Scan for the cell matching the given text and deliver its (x, y) coordinate at center. 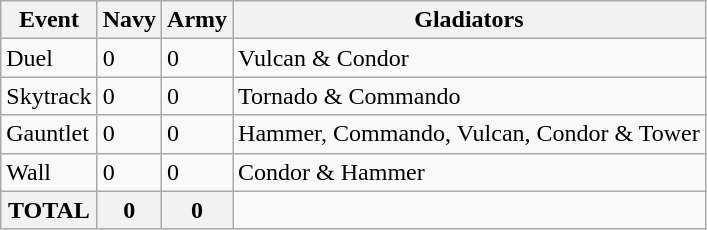
Condor & Hammer (470, 172)
Skytrack (49, 96)
Gladiators (470, 20)
TOTAL (49, 210)
Duel (49, 58)
Wall (49, 172)
Event (49, 20)
Vulcan & Condor (470, 58)
Hammer, Commando, Vulcan, Condor & Tower (470, 134)
Gauntlet (49, 134)
Navy (129, 20)
Army (198, 20)
Tornado & Commando (470, 96)
